Capture the cell that displays the provided text and extract its [X, Y] central coordinate. 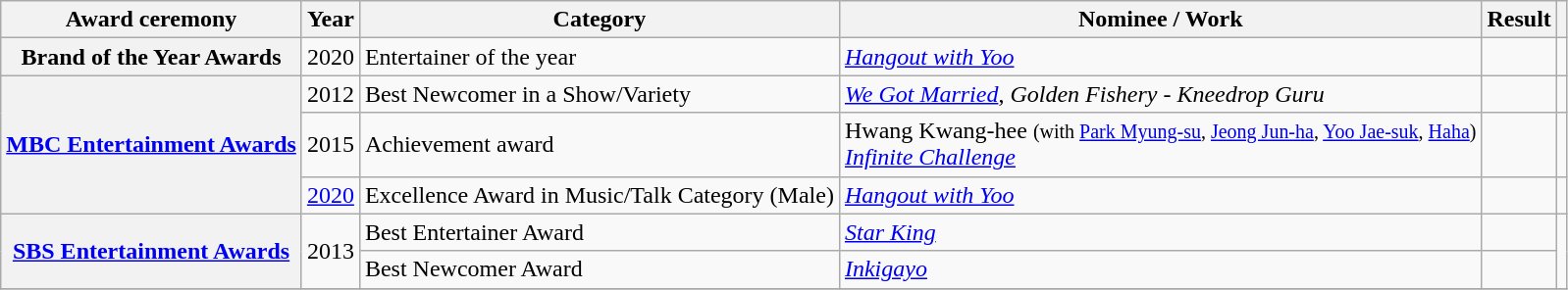
Nominee / Work [1160, 20]
Hwang Kwang-hee (with Park Myung-su, Jeong Jun-ha, Yoo Jae-suk, Haha) Infinite Challenge [1160, 145]
Result [1519, 20]
2015 [330, 145]
Award ceremony [151, 20]
SBS Entertainment Awards [151, 251]
Category [599, 20]
Achievement award [599, 145]
2012 [330, 94]
Best Entertainer Award [599, 232]
Excellence Award in Music/Talk Category (Male) [599, 195]
We Got Married, Golden Fishery - Kneedrop Guru [1160, 94]
Entertainer of the year [599, 57]
2013 [330, 251]
Best Newcomer Award [599, 269]
Brand of the Year Awards [151, 57]
Year [330, 20]
MBC Entertainment Awards [151, 145]
Best Newcomer in a Show/Variety [599, 94]
Star King [1160, 232]
Inkigayo [1160, 269]
